Return [x, y] of the center of cell containing provided text 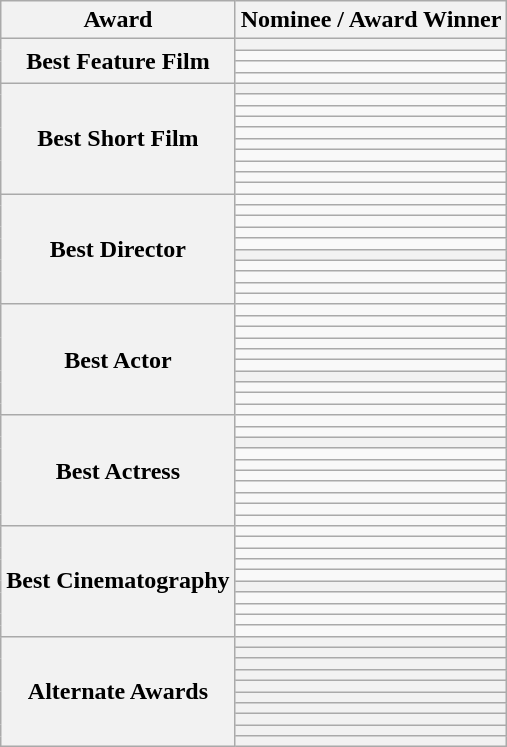
Best Cinematography [118, 582]
Nominee / Award Winner [371, 20]
Alternate Awards [118, 692]
Best Short Film [118, 138]
Best Actress [118, 470]
Best Director [118, 250]
Best Feature Film [118, 61]
Award [118, 20]
Best Actor [118, 360]
